For the text-containing cell, return its midpoint in (x, y) coordinate format. 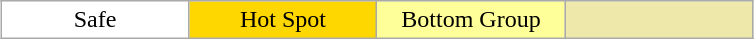
Hot Spot (283, 20)
Safe (95, 20)
Bottom Group (471, 20)
